Identify which cell holds the provided text, then report its (x, y) central coordinate. 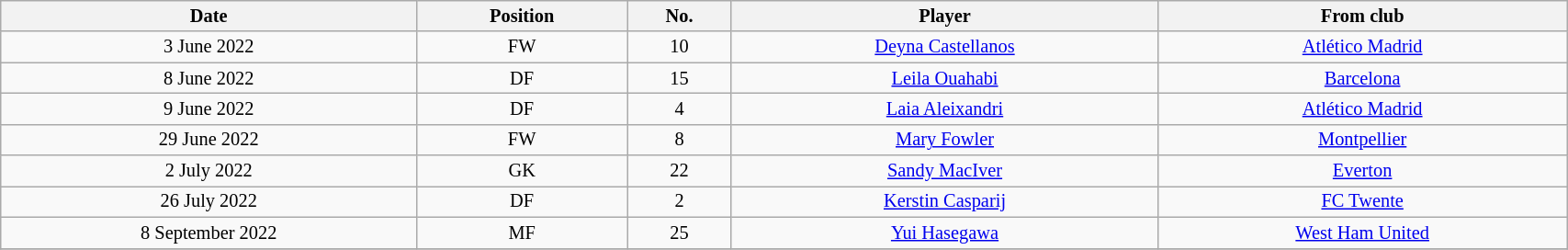
FC Twente (1363, 201)
No. (680, 16)
Date (209, 16)
Deyna Castellanos (944, 47)
Player (944, 16)
MF (522, 233)
Barcelona (1363, 78)
Sandy MacIver (944, 171)
15 (680, 78)
25 (680, 233)
Position (522, 16)
GK (522, 171)
Yui Hasegawa (944, 233)
8 September 2022 (209, 233)
26 July 2022 (209, 201)
From club (1363, 16)
Montpellier (1363, 140)
2 July 2022 (209, 171)
29 June 2022 (209, 140)
10 (680, 47)
West Ham United (1363, 233)
Laia Aleixandri (944, 108)
8 (680, 140)
9 June 2022 (209, 108)
2 (680, 201)
22 (680, 171)
Kerstin Casparij (944, 201)
Everton (1363, 171)
8 June 2022 (209, 78)
Leila Ouahabi (944, 78)
Mary Fowler (944, 140)
4 (680, 108)
3 June 2022 (209, 47)
